Scan for the cell matching the given text and deliver its (x, y) coordinate at center. 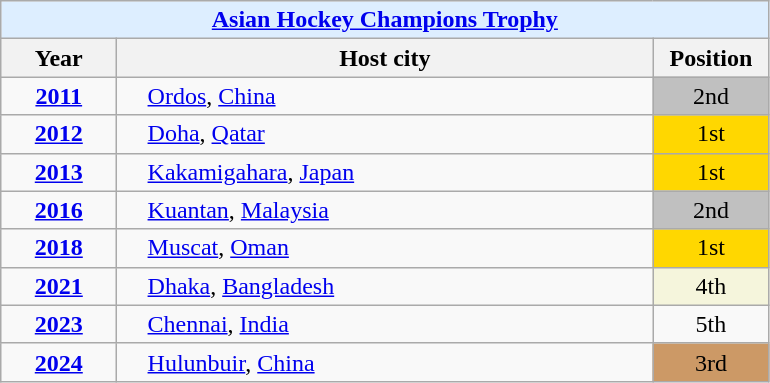
Year (59, 58)
2021 (59, 286)
2011 (59, 96)
5th (711, 324)
2013 (59, 172)
2016 (59, 210)
2012 (59, 134)
Doha, Qatar (385, 134)
4th (711, 286)
Kakamigahara, Japan (385, 172)
Chennai, India (385, 324)
Dhaka, Bangladesh (385, 286)
Hulunbuir, China (385, 362)
Ordos, China (385, 96)
3rd (711, 362)
2024 (59, 362)
Host city (385, 58)
Position (711, 58)
Muscat, Oman (385, 248)
2018 (59, 248)
Asian Hockey Champions Trophy (385, 20)
Kuantan, Malaysia (385, 210)
2023 (59, 324)
